Determine the [X, Y] coordinate at the center of the cell enclosing the given text.  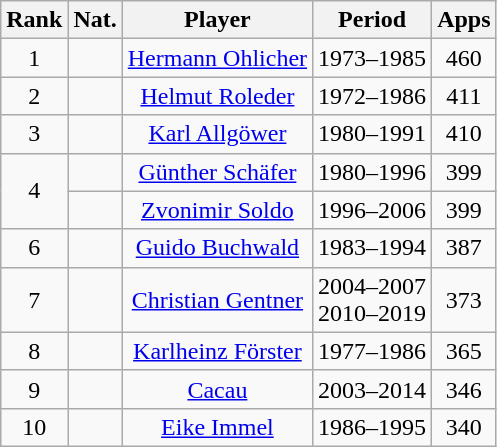
346 [464, 389]
1977–1986 [372, 351]
1983–1994 [372, 248]
Helmut Roleder [217, 96]
1973–1985 [372, 58]
Zvonimir Soldo [217, 210]
1996–2006 [372, 210]
3 [34, 134]
8 [34, 351]
Eike Immel [217, 427]
6 [34, 248]
1980–1996 [372, 172]
387 [464, 248]
1980–1991 [372, 134]
Rank [34, 20]
Apps [464, 20]
7 [34, 300]
Hermann Ohlicher [217, 58]
1986–1995 [372, 427]
365 [464, 351]
Günther Schäfer [217, 172]
2 [34, 96]
Player [217, 20]
4 [34, 191]
Guido Buchwald [217, 248]
411 [464, 96]
Nat. [95, 20]
Christian Gentner [217, 300]
1 [34, 58]
340 [464, 427]
Cacau [217, 389]
2004–20072010–2019 [372, 300]
10 [34, 427]
Karlheinz Förster [217, 351]
Period [372, 20]
373 [464, 300]
Karl Allgöwer [217, 134]
410 [464, 134]
9 [34, 389]
460 [464, 58]
2003–2014 [372, 389]
1972–1986 [372, 96]
